Search for the cell housing the specified text and yield its [X, Y] center coordinate. 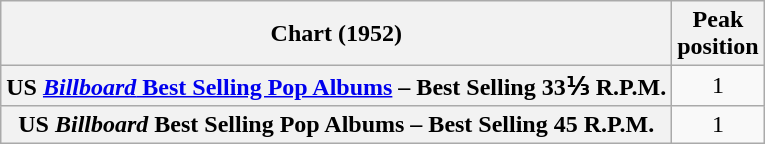
US Billboard Best Selling Pop Albums – Best Selling 33⅓ R.P.M. [336, 86]
US Billboard Best Selling Pop Albums – Best Selling 45 R.P.M. [336, 124]
Peakposition [718, 34]
Chart (1952) [336, 34]
